Return the [X, Y] coordinate for the center point of the cell that contains the specified text.  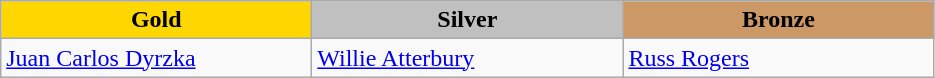
Silver [468, 20]
Russ Rogers [778, 58]
Willie Atterbury [468, 58]
Juan Carlos Dyrzka [156, 58]
Gold [156, 20]
Bronze [778, 20]
